Capture the cell that displays the provided text and extract its [x, y] central coordinate. 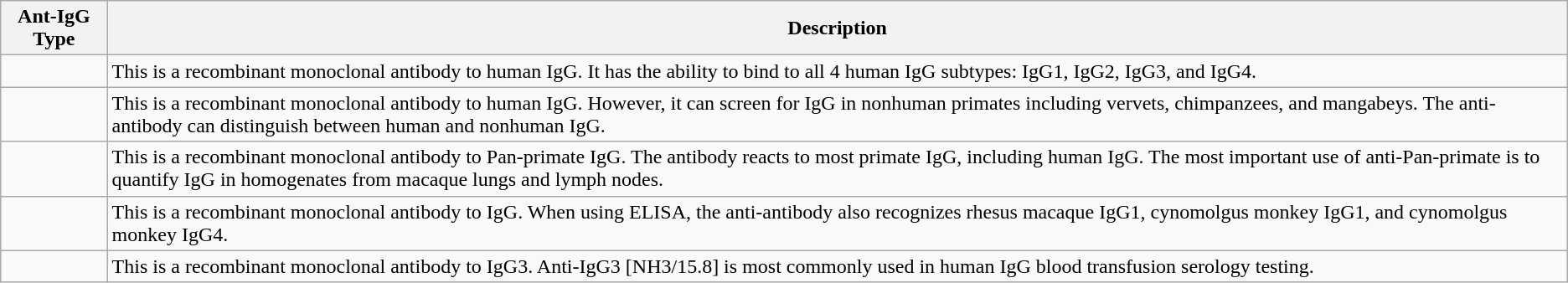
Description [838, 28]
This is a recombinant monoclonal antibody to human IgG. It has the ability to bind to all 4 human IgG subtypes: IgG1, IgG2, IgG3, and IgG4. [838, 71]
This is a recombinant monoclonal antibody to IgG3. Anti-IgG3 [NH3/15.8] is most commonly used in human IgG blood transfusion serology testing. [838, 266]
Ant-IgG Type [54, 28]
